From the cell containing the given text, extract its center point as (x, y) coordinate. 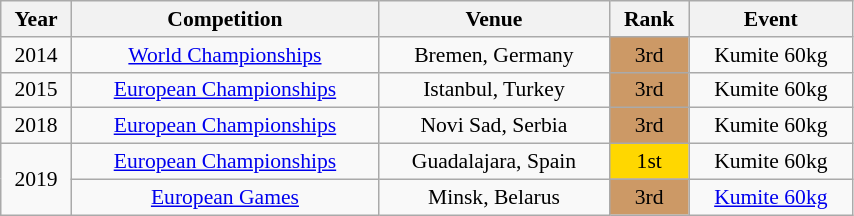
1st (649, 162)
Venue (494, 19)
2015 (36, 90)
2014 (36, 55)
Year (36, 19)
Rank (649, 19)
Bremen, Germany (494, 55)
Novi Sad, Serbia (494, 126)
Istanbul, Turkey (494, 90)
2018 (36, 126)
Minsk, Belarus (494, 197)
Event (770, 19)
World Championships (224, 55)
Competition (224, 19)
European Games (224, 197)
Guadalajara, Spain (494, 162)
2019 (36, 180)
